Provide the (X, Y) coordinate of the cell's center where the given text is located.  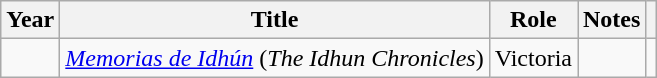
Year (30, 20)
Victoria (533, 58)
Notes (612, 20)
Role (533, 20)
Memorias de Idhún (The Idhun Chronicles) (274, 58)
Title (274, 20)
